Determine the (X, Y) coordinate at the center of the cell enclosing the given text.  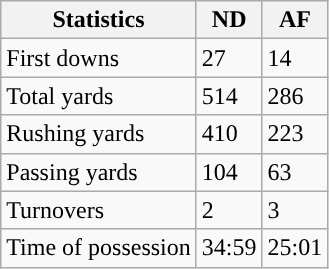
ND (229, 20)
Time of possession (99, 248)
223 (295, 134)
AF (295, 20)
Turnovers (99, 210)
25:01 (295, 248)
286 (295, 96)
34:59 (229, 248)
104 (229, 172)
27 (229, 58)
410 (229, 134)
3 (295, 210)
Total yards (99, 96)
Passing yards (99, 172)
First downs (99, 58)
2 (229, 210)
Rushing yards (99, 134)
63 (295, 172)
14 (295, 58)
Statistics (99, 20)
514 (229, 96)
